Return the (X, Y) coordinate for the center point of the cell that contains the specified text.  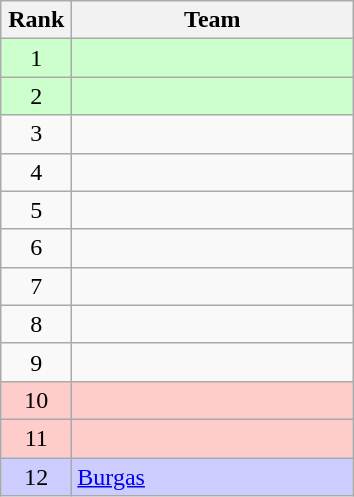
5 (36, 210)
2 (36, 96)
8 (36, 324)
Burgas (212, 477)
Team (212, 20)
Rank (36, 20)
6 (36, 248)
3 (36, 134)
11 (36, 438)
1 (36, 58)
12 (36, 477)
9 (36, 362)
7 (36, 286)
4 (36, 172)
10 (36, 400)
